Provide the (X, Y) coordinate of the cell's center where the given text is located.  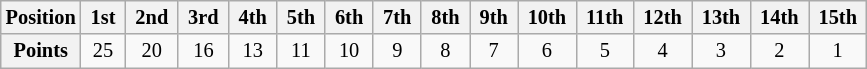
11th (604, 17)
15th (838, 17)
7 (494, 51)
1st (104, 17)
12th (662, 17)
6 (547, 51)
13th (721, 17)
1 (838, 51)
6th (349, 17)
14th (779, 17)
4 (662, 51)
2nd (152, 17)
3rd (203, 17)
5th (301, 17)
10th (547, 17)
11 (301, 51)
9th (494, 17)
10 (349, 51)
3 (721, 51)
Position (41, 17)
8th (445, 17)
Points (41, 51)
2 (779, 51)
25 (104, 51)
13 (253, 51)
5 (604, 51)
8 (445, 51)
7th (397, 17)
20 (152, 51)
4th (253, 17)
16 (203, 51)
9 (397, 51)
